For the text-containing cell, return its midpoint in (x, y) coordinate format. 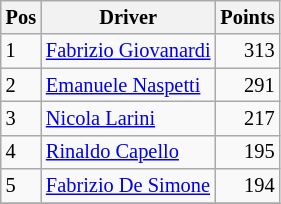
Emanuele Naspetti (128, 85)
194 (247, 186)
195 (247, 152)
Fabrizio Giovanardi (128, 51)
291 (247, 85)
Pos (21, 17)
4 (21, 152)
1 (21, 51)
217 (247, 118)
313 (247, 51)
2 (21, 85)
Rinaldo Capello (128, 152)
Driver (128, 17)
5 (21, 186)
3 (21, 118)
Points (247, 17)
Nicola Larini (128, 118)
Fabrizio De Simone (128, 186)
